Determine the [X, Y] coordinate at the center of the cell enclosing the given text.  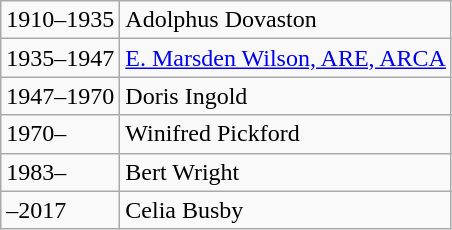
1970– [60, 134]
Adolphus Dovaston [286, 20]
1947–1970 [60, 96]
1910–1935 [60, 20]
Doris Ingold [286, 96]
1983– [60, 172]
Winifred Pickford [286, 134]
E. Marsden Wilson, ARE, ARCA [286, 58]
Bert Wright [286, 172]
–2017 [60, 210]
Celia Busby [286, 210]
1935–1947 [60, 58]
